Output the (x, y) coordinate of the center of the cell containing the given text.  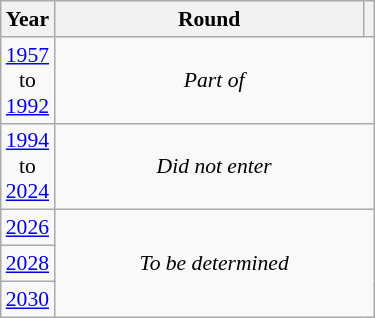
Round (209, 19)
1957to1992 (28, 80)
Part of (214, 80)
To be determined (214, 264)
1994to2024 (28, 166)
2028 (28, 264)
2026 (28, 228)
Year (28, 19)
Did not enter (214, 166)
2030 (28, 299)
